For the text-containing cell, return its midpoint in [x, y] coordinate format. 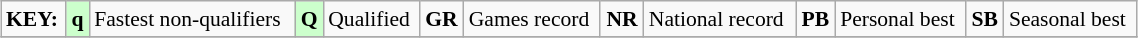
Q [309, 19]
GR [442, 19]
National record [720, 19]
PB [816, 19]
Fastest non-qualifiers [192, 19]
Qualified [371, 19]
Seasonal best [1070, 19]
SB [985, 19]
q [78, 19]
NR [622, 19]
Games record [532, 19]
KEY: [34, 19]
Personal best [900, 19]
